Return [X, Y] of the center of cell containing provided text 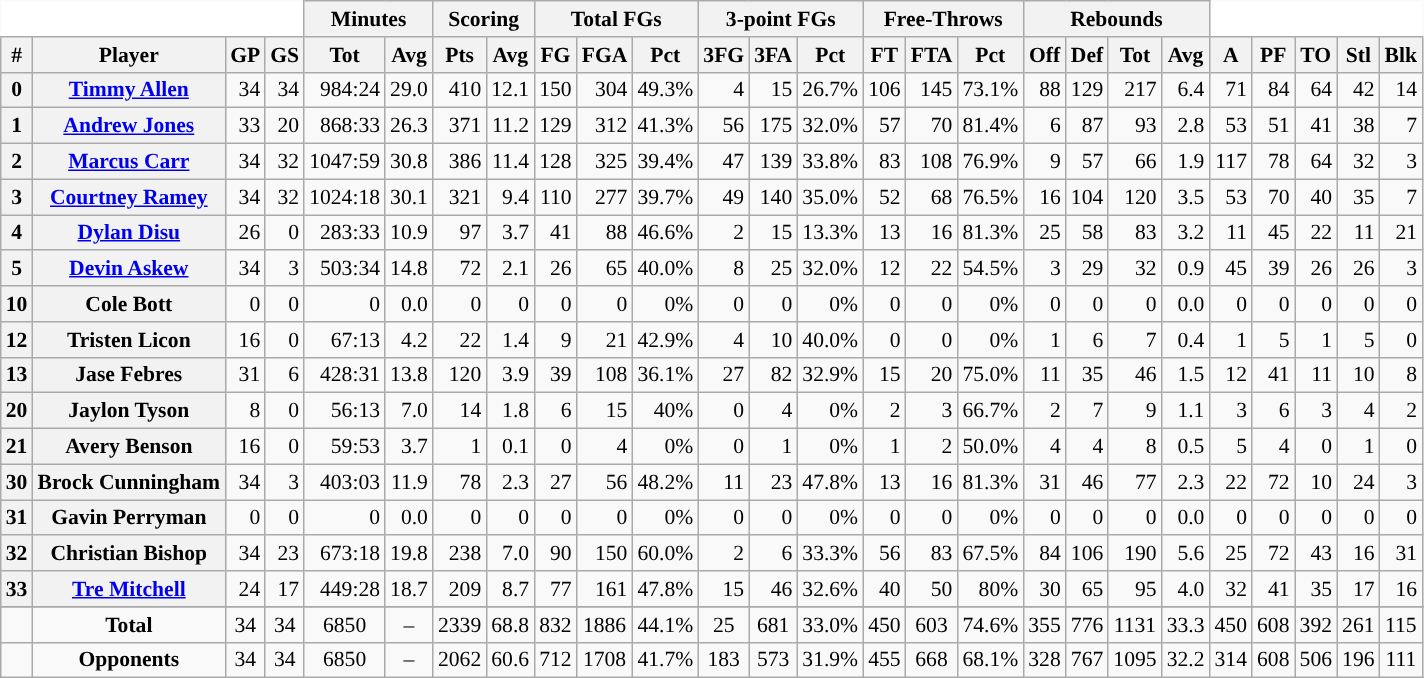
603 [932, 625]
2062 [460, 660]
26.3 [409, 126]
314 [1230, 660]
Total [128, 625]
36.1% [665, 375]
68.1% [990, 660]
0.4 [1186, 340]
832 [556, 625]
Player [128, 55]
1.1 [1186, 411]
Jaylon Tyson [128, 411]
54.5% [990, 269]
81.4% [990, 126]
0.1 [510, 447]
1047:59 [344, 162]
984:24 [344, 90]
59:53 [344, 447]
66.7% [990, 411]
Jase Febres [128, 375]
90 [556, 554]
32.6% [830, 589]
12.1 [510, 90]
1.8 [510, 411]
50.0% [990, 447]
503:34 [344, 269]
PF [1274, 55]
Off [1044, 55]
238 [460, 554]
3FG [724, 55]
75.0% [990, 375]
30.8 [409, 162]
FG [556, 55]
5.6 [1186, 554]
44.1% [665, 625]
67:13 [344, 340]
10.9 [409, 233]
60.0% [665, 554]
50 [932, 589]
52 [884, 197]
355 [1044, 625]
1.5 [1186, 375]
140 [773, 197]
39.7% [665, 197]
11.4 [510, 162]
9.4 [510, 197]
4.2 [409, 340]
145 [932, 90]
767 [1088, 660]
FGA [605, 55]
11.2 [510, 126]
190 [1134, 554]
48.2% [665, 482]
39.4% [665, 162]
32.2 [1186, 660]
56:13 [344, 411]
312 [605, 126]
Opponents [128, 660]
Tre Mitchell [128, 589]
42.9% [665, 340]
97 [460, 233]
66 [1134, 162]
386 [460, 162]
Courtney Ramey [128, 197]
38 [1358, 126]
3.9 [510, 375]
43 [1316, 554]
Tristen Licon [128, 340]
115 [1402, 625]
1.4 [510, 340]
506 [1316, 660]
80% [990, 589]
GP [245, 55]
8.7 [510, 589]
110 [556, 197]
TO [1316, 55]
Timmy Allen [128, 90]
Rebounds [1116, 19]
67.5% [990, 554]
82 [773, 375]
868:33 [344, 126]
Free-Throws [943, 19]
87 [1088, 126]
Dylan Disu [128, 233]
1708 [605, 660]
325 [605, 162]
33.3% [830, 554]
FTA [932, 55]
Def [1088, 55]
Avery Benson [128, 447]
33.8% [830, 162]
31.9% [830, 660]
3FA [773, 55]
1.9 [1186, 162]
3.5 [1186, 197]
4.0 [1186, 589]
Minutes [368, 19]
3-point FGs [780, 19]
455 [884, 660]
Devin Askew [128, 269]
196 [1358, 660]
1886 [605, 625]
42 [1358, 90]
47 [724, 162]
# [17, 55]
449:28 [344, 589]
573 [773, 660]
668 [932, 660]
32.9% [830, 375]
68 [932, 197]
183 [724, 660]
GS [284, 55]
26.7% [830, 90]
18.7 [409, 589]
11.9 [409, 482]
46.6% [665, 233]
328 [1044, 660]
2.8 [1186, 126]
76.9% [990, 162]
403:03 [344, 482]
371 [460, 126]
Andrew Jones [128, 126]
Cole Bott [128, 304]
Pts [460, 55]
60.6 [510, 660]
Blk [1402, 55]
0.5 [1186, 447]
29.0 [409, 90]
304 [605, 90]
111 [1402, 660]
139 [773, 162]
712 [556, 660]
49 [724, 197]
776 [1088, 625]
Stl [1358, 55]
51 [1274, 126]
30.1 [409, 197]
2339 [460, 625]
175 [773, 126]
104 [1088, 197]
76.5% [990, 197]
74.6% [990, 625]
73.1% [990, 90]
1131 [1134, 625]
128 [556, 162]
209 [460, 589]
49.3% [665, 90]
392 [1316, 625]
277 [605, 197]
Total FGs [616, 19]
33.3 [1186, 625]
1024:18 [344, 197]
0.9 [1186, 269]
Brock Cunningham [128, 482]
2.1 [510, 269]
33.0% [830, 625]
Gavin Perryman [128, 518]
283:33 [344, 233]
428:31 [344, 375]
161 [605, 589]
93 [1134, 126]
117 [1230, 162]
13.8 [409, 375]
71 [1230, 90]
14.8 [409, 269]
19.8 [409, 554]
673:18 [344, 554]
41.3% [665, 126]
3.2 [1186, 233]
Christian Bishop [128, 554]
40% [665, 411]
1095 [1134, 660]
261 [1358, 625]
58 [1088, 233]
6.4 [1186, 90]
410 [460, 90]
29 [1088, 269]
41.7% [665, 660]
681 [773, 625]
13.3% [830, 233]
35.0% [830, 197]
217 [1134, 90]
95 [1134, 589]
FT [884, 55]
A [1230, 55]
Marcus Carr [128, 162]
68.8 [510, 625]
Scoring [484, 19]
321 [460, 197]
